Output the (X, Y) coordinate of the center of the cell containing the given text.  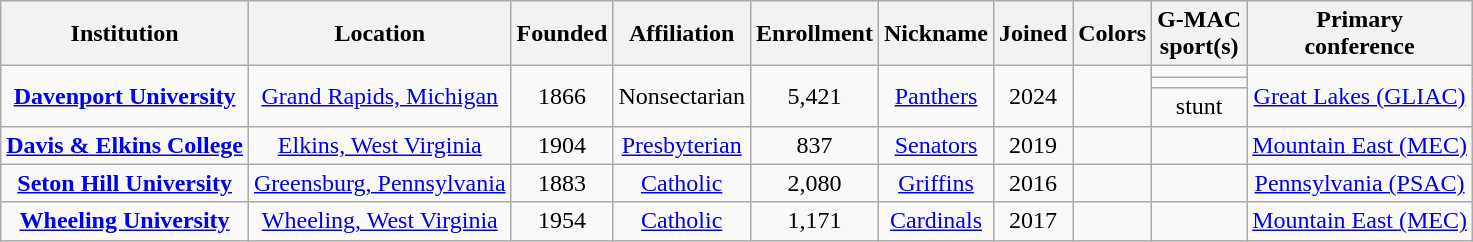
Location (380, 34)
Pennsylvania (PSAC) (1360, 183)
Panthers (936, 96)
Davis & Elkins College (125, 145)
1954 (562, 221)
stunt (1200, 107)
Enrollment (815, 34)
2016 (1034, 183)
Affiliation (682, 34)
Wheeling, West Virginia (380, 221)
2024 (1034, 96)
Senators (936, 145)
Grand Rapids, Michigan (380, 96)
Cardinals (936, 221)
Davenport University (125, 96)
1866 (562, 96)
Nonsectarian (682, 96)
1904 (562, 145)
Nickname (936, 34)
2017 (1034, 221)
Founded (562, 34)
Great Lakes (GLIAC) (1360, 96)
Institution (125, 34)
Colors (1112, 34)
837 (815, 145)
1,171 (815, 221)
Wheeling University (125, 221)
5,421 (815, 96)
1883 (562, 183)
2,080 (815, 183)
Seton Hill University (125, 183)
Elkins, West Virginia (380, 145)
Joined (1034, 34)
Primaryconference (1360, 34)
G-MACsport(s) (1200, 34)
Greensburg, Pennsylvania (380, 183)
Presbyterian (682, 145)
2019 (1034, 145)
Griffins (936, 183)
